Extract the [x, y] coordinate from the center of the cell holding the provided text.  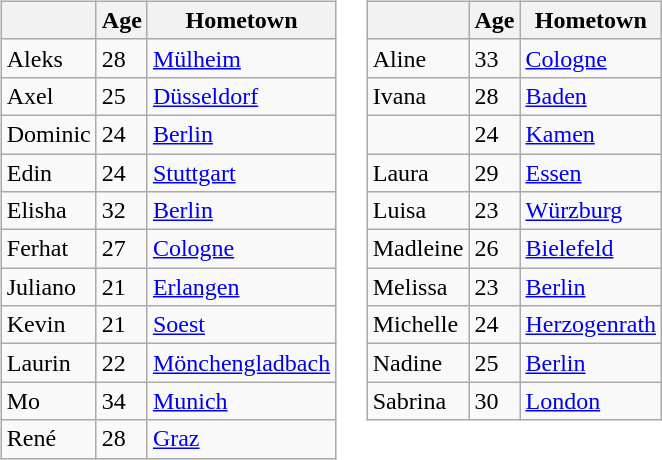
Essen [591, 173]
Madleine [418, 249]
Ivana [418, 96]
Edin [48, 173]
Soest [241, 325]
Luisa [418, 211]
Stuttgart [241, 173]
Juliano [48, 287]
Aleks [48, 58]
29 [494, 173]
Munich [241, 401]
Erlangen [241, 287]
Bielefeld [591, 249]
Elisha [48, 211]
Aline [418, 58]
Melissa [418, 287]
Düsseldorf [241, 96]
Herzogenrath [591, 325]
32 [122, 211]
Kevin [48, 325]
Axel [48, 96]
34 [122, 401]
Graz [241, 439]
33 [494, 58]
Laurin [48, 363]
London [591, 401]
Michelle [418, 325]
26 [494, 249]
Baden [591, 96]
27 [122, 249]
Sabrina [418, 401]
Mo [48, 401]
Mülheim [241, 58]
30 [494, 401]
Würzburg [591, 211]
22 [122, 363]
Ferhat [48, 249]
Kamen [591, 134]
Dominic [48, 134]
Laura [418, 173]
Mönchengladbach [241, 363]
Nadine [418, 363]
René [48, 439]
